Find where the given text appears and provide that cell's center as [x, y] coordinate. 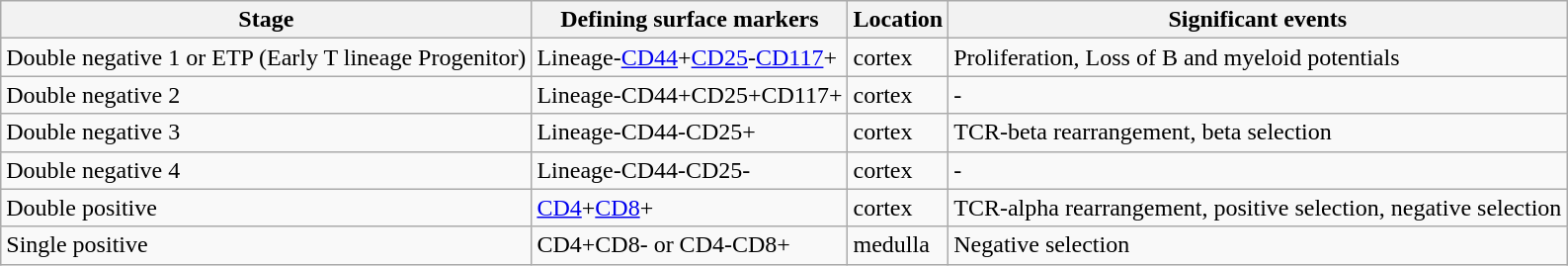
Double negative 3 [267, 133]
CD4+CD8+ [690, 208]
Single positive [267, 245]
Stage [267, 20]
Proliferation, Loss of B and myeloid potentials [1258, 57]
Double positive [267, 208]
Double negative 1 or ETP (Early T lineage Progenitor) [267, 57]
Double negative 4 [267, 170]
Location [898, 20]
TCR-beta rearrangement, beta selection [1258, 133]
Lineage-CD44+CD25-CD117+ [690, 57]
Defining surface markers [690, 20]
CD4+CD8- or CD4-CD8+ [690, 245]
Negative selection [1258, 245]
Significant events [1258, 20]
Lineage-CD44-CD25+ [690, 133]
TCR-alpha rearrangement, positive selection, negative selection [1258, 208]
Lineage-CD44+CD25+CD117+ [690, 95]
Lineage-CD44-CD25- [690, 170]
Double negative 2 [267, 95]
medulla [898, 245]
